Locate the cell with the specified text and output its (x, y) center coordinate. 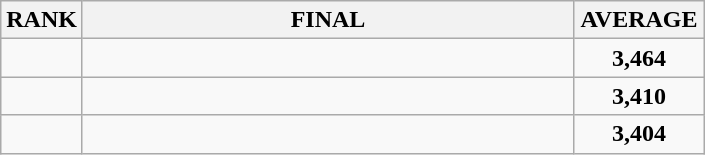
RANK (42, 20)
3,410 (640, 96)
AVERAGE (640, 20)
3,464 (640, 58)
FINAL (328, 20)
3,404 (640, 134)
